Provide the [x, y] coordinate of the cell's center where the given text is located.  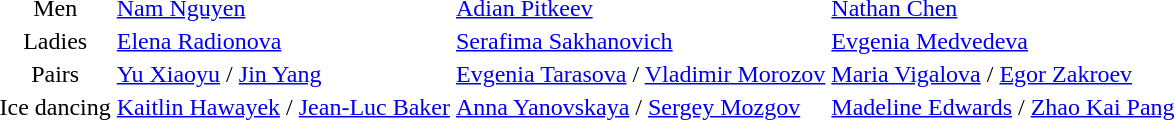
Yu Xiaoyu / Jin Yang [283, 74]
Elena Radionova [283, 41]
Serafima Sakhanovich [641, 41]
Evgenia Tarasova / Vladimir Morozov [641, 74]
